Scan for the cell matching the given text and deliver its (X, Y) coordinate at center. 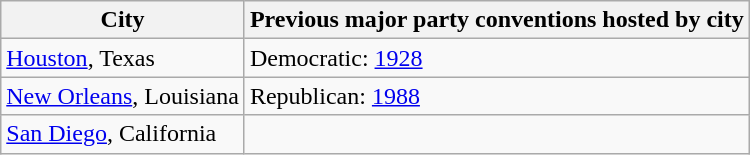
San Diego, California (123, 134)
Previous major party conventions hosted by city (496, 20)
Republican: 1988 (496, 96)
New Orleans, Louisiana (123, 96)
City (123, 20)
Houston, Texas (123, 58)
Democratic: 1928 (496, 58)
